Output the (X, Y) coordinate of the center of the cell containing the given text.  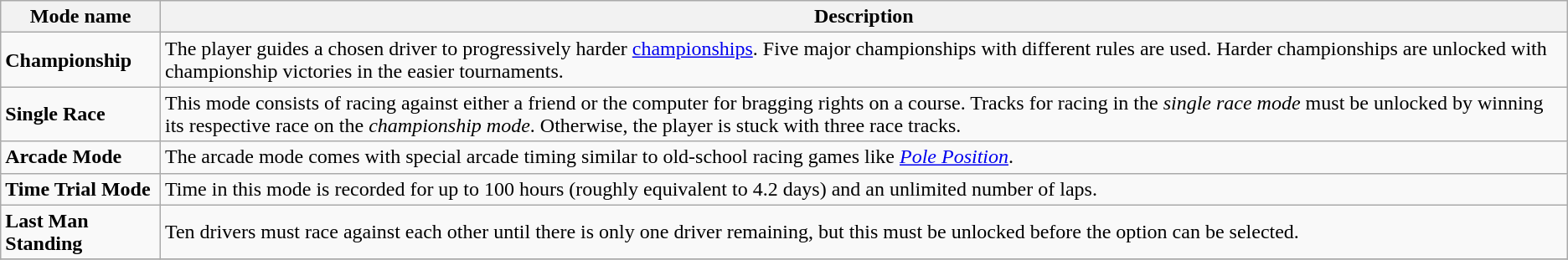
The arcade mode comes with special arcade timing similar to old-school racing games like Pole Position. (864, 157)
Championship (80, 60)
Last Man Standing (80, 232)
Description (864, 17)
Mode name (80, 17)
Single Race (80, 114)
Ten drivers must race against each other until there is only one driver remaining, but this must be unlocked before the option can be selected. (864, 232)
Time Trial Mode (80, 189)
Arcade Mode (80, 157)
Time in this mode is recorded for up to 100 hours (roughly equivalent to 4.2 days) and an unlimited number of laps. (864, 189)
